From the cell containing the given text, extract its center point as [x, y] coordinate. 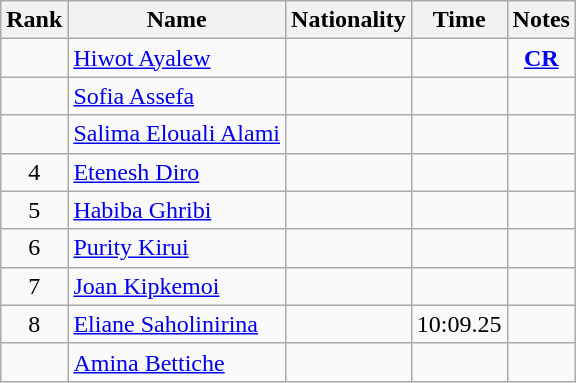
CR [541, 58]
Nationality [349, 20]
Amina Bettiche [177, 362]
Eliane Saholinirina [177, 324]
Rank [34, 20]
Habiba Ghribi [177, 210]
Purity Kirui [177, 248]
Notes [541, 20]
4 [34, 172]
5 [34, 210]
Hiwot Ayalew [177, 58]
Sofia Assefa [177, 96]
8 [34, 324]
6 [34, 248]
Joan Kipkemoi [177, 286]
Name [177, 20]
7 [34, 286]
Salima Elouali Alami [177, 134]
Time [459, 20]
10:09.25 [459, 324]
Etenesh Diro [177, 172]
